From the cell containing the given text, extract its center point as [X, Y] coordinate. 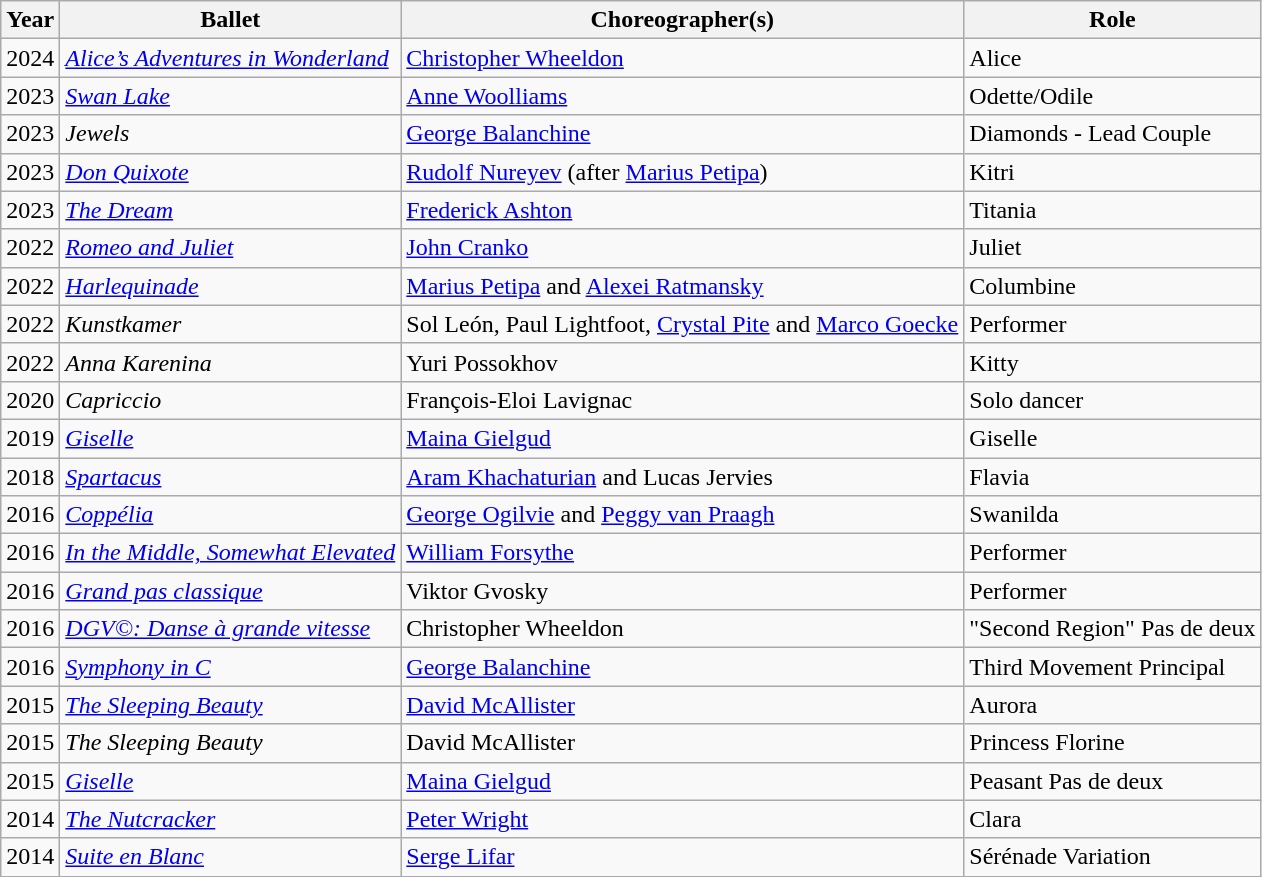
William Forsythe [682, 553]
Jewels [230, 134]
Viktor Gvosky [682, 591]
Serge Lifar [682, 857]
Ballet [230, 20]
Princess Florine [1112, 743]
2020 [30, 400]
John Cranko [682, 248]
DGV©: Danse à grande vitesse [230, 629]
The Dream [230, 210]
Grand pas classique [230, 591]
Titania [1112, 210]
Anna Karenina [230, 362]
Coppélia [230, 515]
Suite en Blanc [230, 857]
2024 [30, 58]
Aram Khachaturian and Lucas Jervies [682, 477]
In the Middle, Somewhat Elevated [230, 553]
Alice’s Adventures in Wonderland [230, 58]
Peasant Pas de deux [1112, 781]
Harlequinade [230, 286]
Rudolf Nureyev (after Marius Petipa) [682, 172]
Alice [1112, 58]
Sol León, Paul Lightfoot, Crystal Pite and Marco Goecke [682, 324]
Sérénade Variation [1112, 857]
Spartacus [230, 477]
François-Eloi Lavignac [682, 400]
Kitty [1112, 362]
Don Quixote [230, 172]
2018 [30, 477]
Odette/Odile [1112, 96]
Swanilda [1112, 515]
Kunstkamer [230, 324]
2019 [30, 438]
Solo dancer [1112, 400]
Year [30, 20]
"Second Region" Pas de deux [1112, 629]
Marius Petipa and Alexei Ratmansky [682, 286]
Yuri Possokhov [682, 362]
Swan Lake [230, 96]
Third Movement Principal [1112, 667]
Role [1112, 20]
Flavia [1112, 477]
Peter Wright [682, 819]
Anne Woolliams [682, 96]
Columbine [1112, 286]
Romeo and Juliet [230, 248]
Symphony in C [230, 667]
George Ogilvie and Peggy van Praagh [682, 515]
Kitri [1112, 172]
Aurora [1112, 705]
The Nutcracker [230, 819]
Capriccio [230, 400]
Diamonds - Lead Couple [1112, 134]
Frederick Ashton [682, 210]
Clara [1112, 819]
Choreographer(s) [682, 20]
Juliet [1112, 248]
